From the cell containing the given text, extract its center point as (x, y) coordinate. 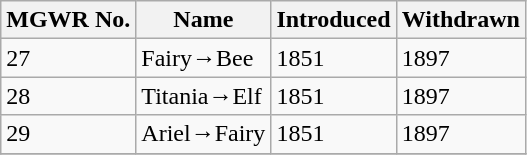
Ariel→Fairy (204, 134)
29 (68, 134)
Fairy→Bee (204, 58)
27 (68, 58)
Introduced (334, 20)
MGWR No. (68, 20)
28 (68, 96)
Name (204, 20)
Withdrawn (460, 20)
Titania→Elf (204, 96)
